Provide the [X, Y] coordinate of the cell's center where the given text is located.  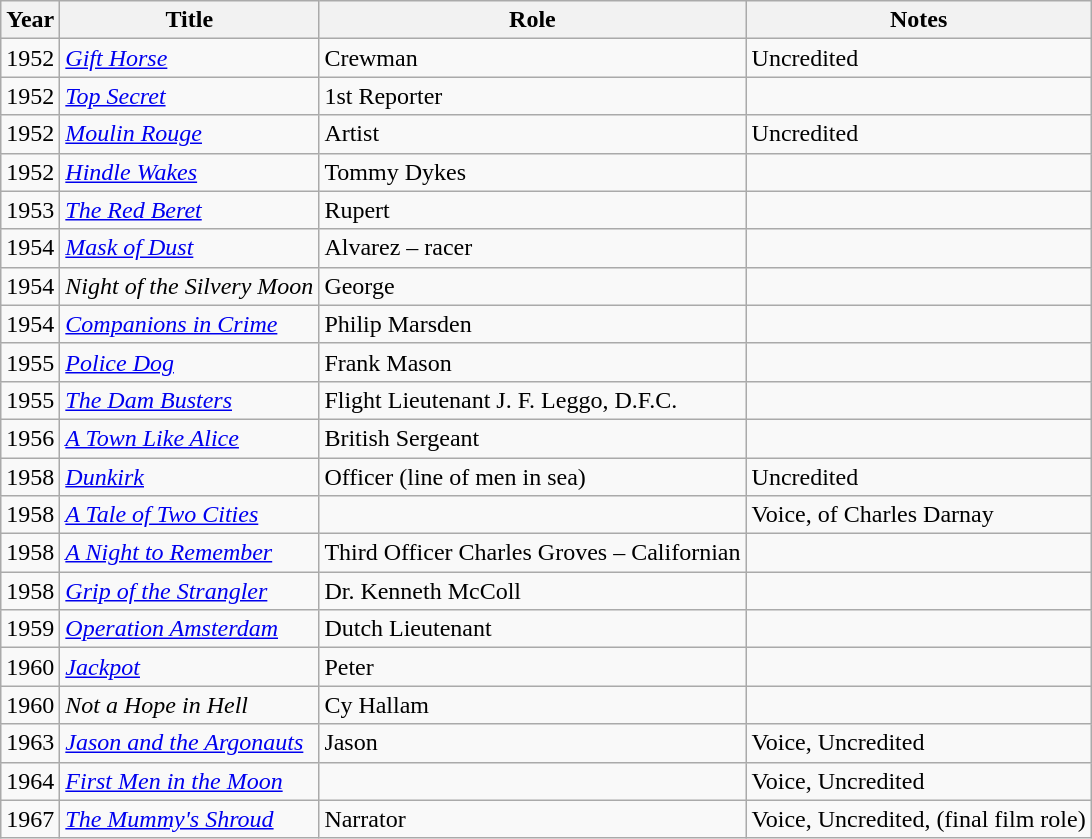
Grip of the Strangler [190, 591]
Voice, Uncredited, (final film role) [918, 819]
Narrator [532, 819]
Flight Lieutenant J. F. Leggo, D.F.C. [532, 400]
Night of the Silvery Moon [190, 286]
Frank Mason [532, 362]
Cy Hallam [532, 705]
The Mummy's Shroud [190, 819]
1959 [30, 629]
Year [30, 20]
1967 [30, 819]
Not a Hope in Hell [190, 705]
George [532, 286]
Moulin Rouge [190, 134]
Hindle Wakes [190, 172]
1964 [30, 781]
Gift Horse [190, 58]
Dutch Lieutenant [532, 629]
1963 [30, 743]
Officer (line of men in sea) [532, 477]
Peter [532, 667]
Police Dog [190, 362]
A Town Like Alice [190, 438]
Crewman [532, 58]
Title [190, 20]
British Sergeant [532, 438]
Third Officer Charles Groves – Californian [532, 553]
Voice, of Charles Darnay [918, 515]
Jason [532, 743]
Operation Amsterdam [190, 629]
Dr. Kenneth McColl [532, 591]
1st Reporter [532, 96]
Top Secret [190, 96]
Jackpot [190, 667]
Mask of Dust [190, 248]
Artist [532, 134]
Notes [918, 20]
A Night to Remember [190, 553]
Alvarez – racer [532, 248]
Companions in Crime [190, 324]
The Dam Busters [190, 400]
Philip Marsden [532, 324]
Tommy Dykes [532, 172]
First Men in the Moon [190, 781]
Role [532, 20]
Dunkirk [190, 477]
1953 [30, 210]
Jason and the Argonauts [190, 743]
Rupert [532, 210]
1956 [30, 438]
The Red Beret [190, 210]
A Tale of Two Cities [190, 515]
